Provide the [X, Y] coordinate of the cell's center where the given text is located.  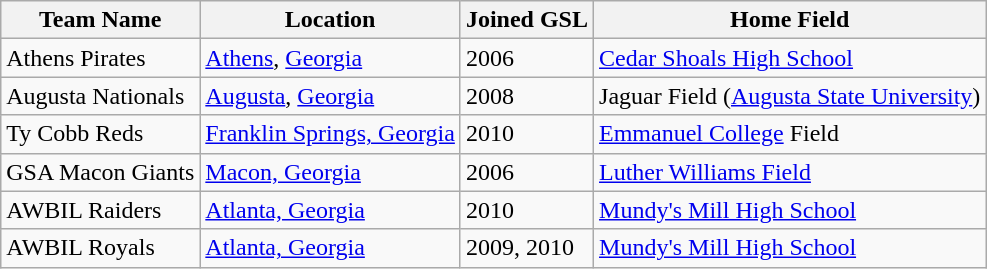
Athens, Georgia [330, 58]
GSA Macon Giants [100, 172]
AWBIL Royals [100, 248]
Cedar Shoals High School [790, 58]
Home Field [790, 20]
Ty Cobb Reds [100, 134]
Athens Pirates [100, 58]
Location [330, 20]
Macon, Georgia [330, 172]
AWBIL Raiders [100, 210]
Team Name [100, 20]
Jaguar Field (Augusta State University) [790, 96]
Franklin Springs, Georgia [330, 134]
2009, 2010 [526, 248]
Luther Williams Field [790, 172]
Joined GSL [526, 20]
Augusta Nationals [100, 96]
Augusta, Georgia [330, 96]
Emmanuel College Field [790, 134]
2008 [526, 96]
